Extract the [x, y] coordinate from the center of the cell holding the provided text.  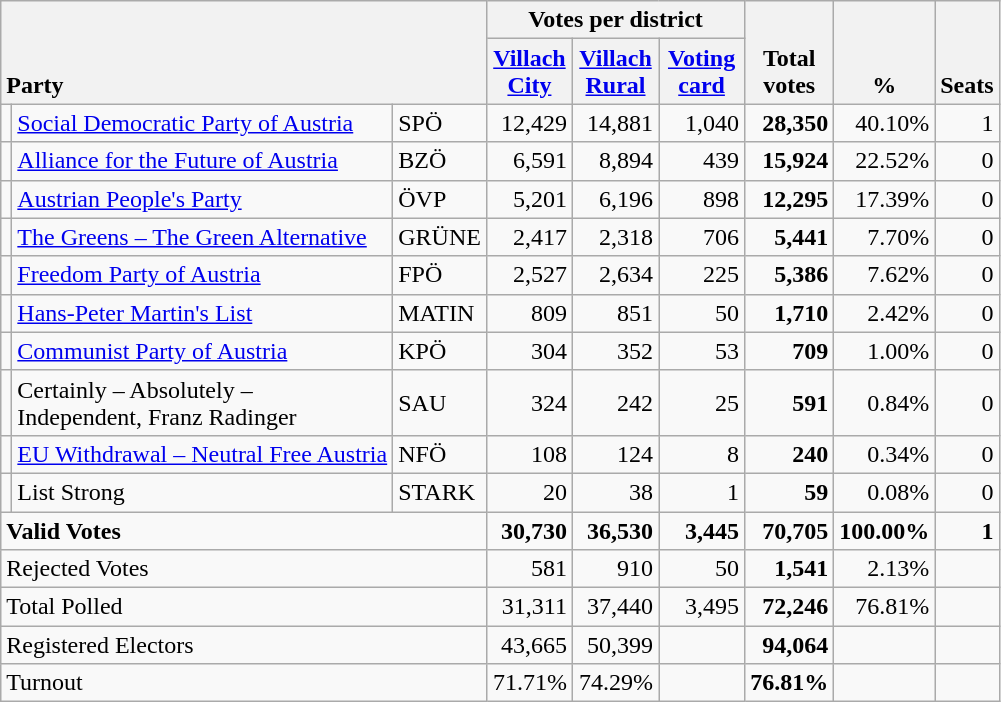
439 [702, 161]
40.10% [884, 123]
108 [529, 454]
2.13% [884, 569]
37,440 [615, 607]
2.42% [884, 313]
74.29% [615, 683]
22.52% [884, 161]
STARK [440, 492]
71.71% [529, 683]
28,350 [790, 123]
6,196 [615, 199]
SAU [440, 402]
240 [790, 454]
14,881 [615, 123]
851 [615, 313]
0.84% [884, 402]
53 [702, 351]
Social Democratic Party of Austria [202, 123]
1,710 [790, 313]
NFÖ [440, 454]
25 [702, 402]
15,924 [790, 161]
36,530 [615, 531]
43,665 [529, 645]
Turnout [244, 683]
Austrian People's Party [202, 199]
70,705 [790, 531]
Total Polled [244, 607]
3,445 [702, 531]
59 [790, 492]
GRÜNE [440, 237]
Totalvotes [790, 52]
0.34% [884, 454]
20 [529, 492]
BZÖ [440, 161]
Hans-Peter Martin's List [202, 313]
94,064 [790, 645]
31,311 [529, 607]
ÖVP [440, 199]
0.08% [884, 492]
The Greens – The Green Alternative [202, 237]
2,527 [529, 275]
Party [244, 52]
6,591 [529, 161]
KPÖ [440, 351]
1,541 [790, 569]
581 [529, 569]
5,201 [529, 199]
2,417 [529, 237]
Rejected Votes [244, 569]
2,318 [615, 237]
Alliance for the Future of Austria [202, 161]
List Strong [202, 492]
100.00% [884, 531]
SPÖ [440, 123]
898 [702, 199]
5,386 [790, 275]
17.39% [884, 199]
50,399 [615, 645]
5,441 [790, 237]
225 [702, 275]
FPÖ [440, 275]
Certainly – Absolutely –Independent, Franz Radinger [202, 402]
352 [615, 351]
12,429 [529, 123]
Votes per district [615, 20]
Communist Party of Austria [202, 351]
72,246 [790, 607]
1,040 [702, 123]
1.00% [884, 351]
706 [702, 237]
8 [702, 454]
EU Withdrawal – Neutral Free Austria [202, 454]
Valid Votes [244, 531]
VillachRural [615, 72]
324 [529, 402]
Freedom Party of Austria [202, 275]
% [884, 52]
Registered Electors [244, 645]
242 [615, 402]
304 [529, 351]
124 [615, 454]
30,730 [529, 531]
MATIN [440, 313]
3,495 [702, 607]
591 [790, 402]
7.62% [884, 275]
12,295 [790, 199]
7.70% [884, 237]
38 [615, 492]
2,634 [615, 275]
Seats [967, 52]
8,894 [615, 161]
VillachCity [529, 72]
Votingcard [702, 72]
809 [529, 313]
910 [615, 569]
709 [790, 351]
